Locate the cell with the specified text and output its [X, Y] center coordinate. 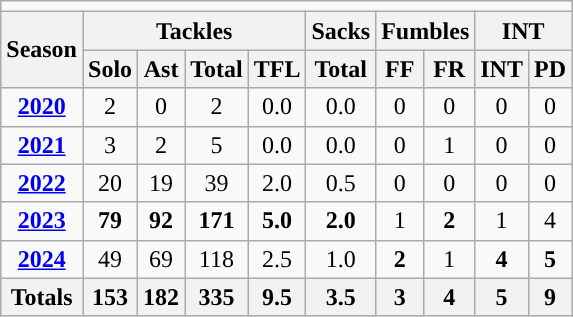
FR [450, 69]
0.5 [341, 183]
3.5 [341, 297]
92 [162, 221]
335 [217, 297]
153 [110, 297]
Ast [162, 69]
PD [550, 69]
FF [400, 69]
Fumbles [426, 31]
19 [162, 183]
2020 [42, 107]
171 [217, 221]
39 [217, 183]
5.0 [277, 221]
79 [110, 221]
2023 [42, 221]
TFL [277, 69]
2.5 [277, 259]
49 [110, 259]
20 [110, 183]
9.5 [277, 297]
1.0 [341, 259]
Solo [110, 69]
69 [162, 259]
Season [42, 50]
118 [217, 259]
Sacks [341, 31]
9 [550, 297]
Tackles [194, 31]
2021 [42, 145]
182 [162, 297]
2024 [42, 259]
Totals [42, 297]
2022 [42, 183]
